Scan for the cell matching the given text and deliver its [x, y] coordinate at center. 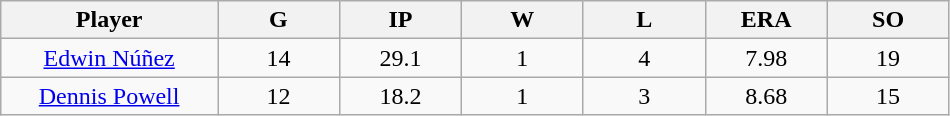
14 [279, 58]
7.98 [766, 58]
W [522, 20]
18.2 [400, 96]
SO [888, 20]
Dennis Powell [110, 96]
Player [110, 20]
Edwin Núñez [110, 58]
29.1 [400, 58]
19 [888, 58]
G [279, 20]
IP [400, 20]
L [644, 20]
8.68 [766, 96]
15 [888, 96]
12 [279, 96]
4 [644, 58]
ERA [766, 20]
3 [644, 96]
